Return the (x, y) coordinate for the center point of the cell that contains the specified text.  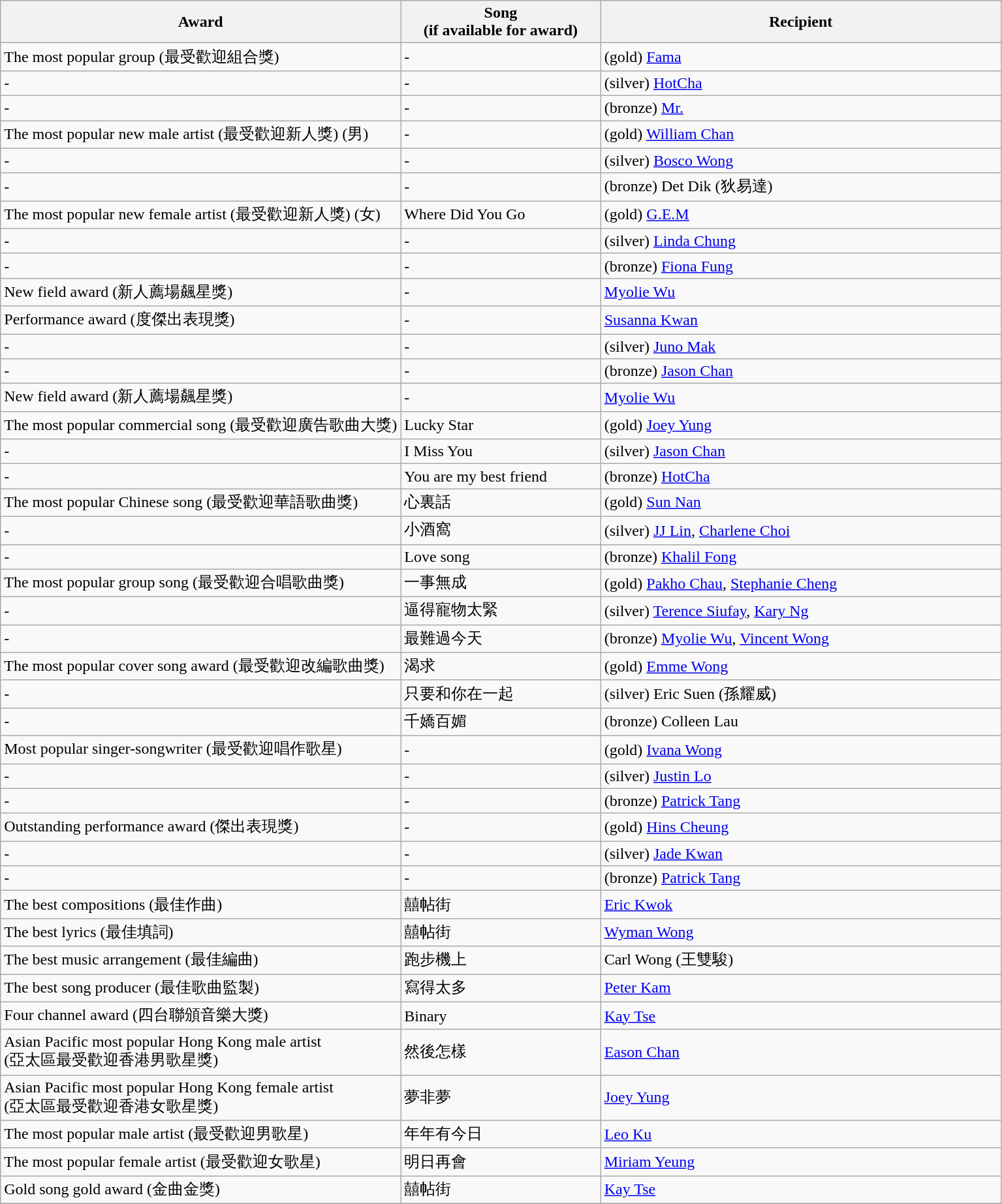
(gold) Ivana Wong (800, 749)
Miriam Yeung (800, 1162)
(silver) Eric Suen (孫耀威) (800, 694)
Binary (501, 1015)
(bronze) Mr. (800, 108)
The most popular new female artist (最受歡迎新人獎) (女) (201, 215)
The most popular group (最受歡迎組合獎) (201, 57)
Song(if available for award) (501, 22)
(silver) Linda Chung (800, 241)
(gold) G.E.M (800, 215)
The most popular new male artist (最受歡迎新人獎) (男) (201, 134)
(gold) Sun Nan (800, 502)
(bronze) Myolie Wu, Vincent Wong (800, 638)
(bronze) Colleen Lau (800, 722)
(silver) HotCha (800, 83)
(bronze) Det Dik (狄易達) (800, 187)
Eric Kwok (800, 904)
The best music arrangement (最佳編曲) (201, 961)
心裏話 (501, 502)
Performance award (度傑出表現獎) (201, 320)
寫得太多 (501, 988)
(silver) Juno Mak (800, 347)
Love song (501, 557)
一事無成 (501, 583)
(gold) Joey Yung (800, 425)
(bronze) HotCha (800, 476)
(gold) Hins Cheung (800, 827)
渴求 (501, 667)
(bronze) Jason Chan (800, 371)
Wyman Wong (800, 932)
(silver) Jade Kwan (800, 854)
The most popular cover song award (最受歡迎改編歌曲獎) (201, 667)
Eason Chan (800, 1053)
The most popular male artist (最受歡迎男歌星) (201, 1134)
明日再會 (501, 1162)
跑步機上 (501, 961)
逼得寵物太緊 (501, 611)
The most popular Chinese song (最受歡迎華語歌曲獎) (201, 502)
Asian Pacific most popular Hong Kong male artist(亞太區最受歡迎香港男歌星獎) (201, 1053)
The best song producer (最佳歌曲監製) (201, 988)
Joey Yung (800, 1098)
The most popular commercial song (最受歡迎廣告歌曲大獎) (201, 425)
小酒窩 (501, 530)
The best lyrics (最佳填詞) (201, 932)
Asian Pacific most popular Hong Kong female artist(亞太區最受歡迎香港女歌星獎) (201, 1098)
(silver) Justin Lo (800, 776)
Recipient (800, 22)
Susanna Kwan (800, 320)
Outstanding performance award (傑出表現獎) (201, 827)
The most popular group song (最受歡迎合唱歌曲獎) (201, 583)
(bronze) Fiona Fung (800, 266)
(silver) JJ Lin, Charlene Choi (800, 530)
Carl Wong (王雙駿) (800, 961)
(bronze) Khalil Fong (800, 557)
Leo Ku (800, 1134)
(gold) Emme Wong (800, 667)
夢非夢 (501, 1098)
Most popular singer-songwriter (最受歡迎唱作歌星) (201, 749)
(silver) Jason Chan (800, 452)
Lucky Star (501, 425)
(gold) William Chan (800, 134)
Gold song gold award (金曲金獎) (201, 1190)
You are my best friend (501, 476)
The best compositions (最佳作曲) (201, 904)
The most popular female artist (最受歡迎女歌星) (201, 1162)
Where Did You Go (501, 215)
只要和你在一起 (501, 694)
千嬌百媚 (501, 722)
年年有今日 (501, 1134)
(silver) Terence Siufay, Kary Ng (800, 611)
然後怎樣 (501, 1053)
Award (201, 22)
(gold) Pakho Chau, Stephanie Cheng (800, 583)
Four channel award (四台聯頒音樂大獎) (201, 1015)
Peter Kam (800, 988)
最難過今天 (501, 638)
I Miss You (501, 452)
(gold) Fama (800, 57)
(silver) Bosco Wong (800, 161)
